Scan for the cell matching the given text and deliver its (X, Y) coordinate at center. 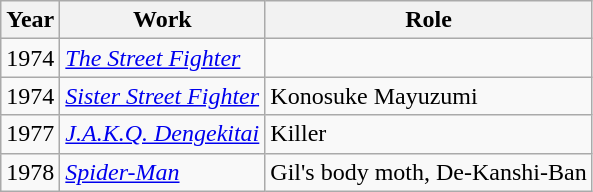
Konosuke Mayuzumi (428, 96)
The Street Fighter (162, 58)
1978 (30, 172)
Spider-Man (162, 172)
Sister Street Fighter (162, 96)
Work (162, 20)
Year (30, 20)
J.A.K.Q. Dengekitai (162, 134)
Gil's body moth, De-Kanshi-Ban (428, 172)
1977 (30, 134)
Role (428, 20)
Killer (428, 134)
